Scan for the cell matching the given text and deliver its (X, Y) coordinate at center. 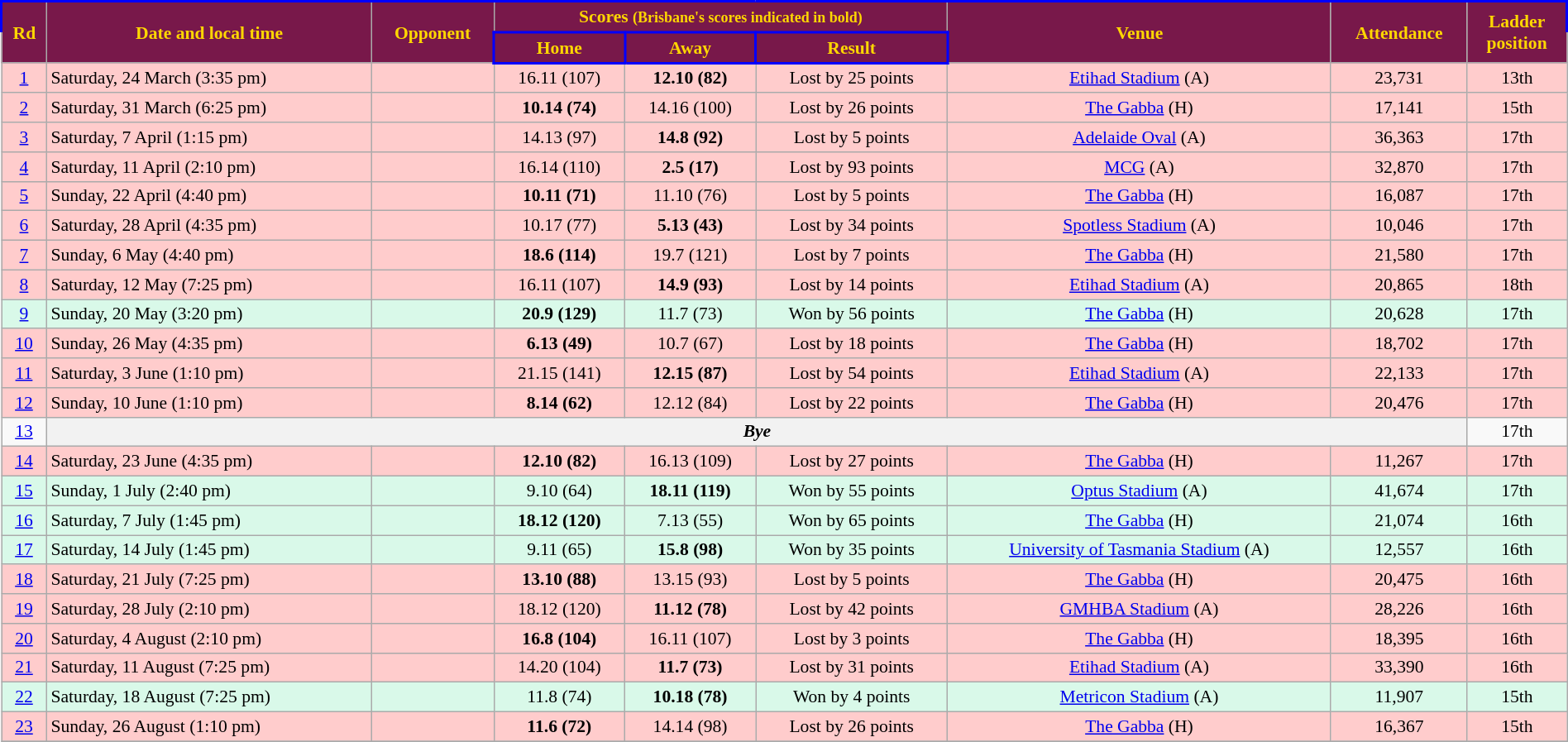
23,731 (1399, 78)
Saturday, 4 August (2:10 pm) (208, 639)
Won by 4 points (852, 697)
18.6 (114) (559, 256)
16.13 (109) (690, 462)
Scores (Brisbane's scores indicated in bold) (720, 17)
33,390 (1399, 668)
Lost by 18 points (852, 344)
1 (25, 78)
Lost by 14 points (852, 285)
Result (852, 48)
17 (25, 550)
21,580 (1399, 256)
Saturday, 12 May (7:25 pm) (208, 285)
21.15 (141) (559, 373)
Lost by 7 points (852, 256)
20,628 (1399, 314)
Adelaide Oval (A) (1140, 137)
Lost by 42 points (852, 609)
14.16 (100) (690, 108)
11.10 (76) (690, 196)
3 (25, 137)
16,367 (1399, 727)
Saturday, 21 July (7:25 pm) (208, 580)
Lost by 25 points (852, 78)
Lost by 93 points (852, 167)
8 (25, 285)
Sunday, 26 May (4:35 pm) (208, 344)
Lost by 22 points (852, 403)
5.13 (43) (690, 226)
15 (25, 491)
22 (25, 697)
20,865 (1399, 285)
8.14 (62) (559, 403)
11 (25, 373)
19 (25, 609)
14.14 (98) (690, 727)
Lost by 27 points (852, 462)
11,907 (1399, 697)
12.15 (87) (690, 373)
Saturday, 24 March (3:35 pm) (208, 78)
12,557 (1399, 550)
Metricon Stadium (A) (1140, 697)
10.11 (71) (559, 196)
Lost by 31 points (852, 668)
Venue (1140, 32)
6 (25, 226)
9 (25, 314)
21,074 (1399, 520)
36,363 (1399, 137)
14.20 (104) (559, 668)
14 (25, 462)
13.10 (88) (559, 580)
14.9 (93) (690, 285)
Rd (25, 32)
Away (690, 48)
Saturday, 7 July (1:45 pm) (208, 520)
Sunday, 1 July (2:40 pm) (208, 491)
Won by 56 points (852, 314)
Won by 35 points (852, 550)
Sunday, 10 June (1:10 pm) (208, 403)
17,141 (1399, 108)
Sunday, 20 May (3:20 pm) (208, 314)
23 (25, 727)
Date and local time (208, 32)
University of Tasmania Stadium (A) (1140, 550)
15.8 (98) (690, 550)
9.11 (65) (559, 550)
Sunday, 26 August (1:10 pm) (208, 727)
10,046 (1399, 226)
10.18 (78) (690, 697)
11.8 (74) (559, 697)
11.6 (72) (559, 727)
Sunday, 6 May (4:40 pm) (208, 256)
2.5 (17) (690, 167)
10.17 (77) (559, 226)
Lost by 34 points (852, 226)
12.12 (84) (690, 403)
Saturday, 23 June (4:35 pm) (208, 462)
Saturday, 31 March (6:25 pm) (208, 108)
41,674 (1399, 491)
5 (25, 196)
20,475 (1399, 580)
18 (25, 580)
16.8 (104) (559, 639)
13 (25, 432)
Home (559, 48)
7 (25, 256)
Won by 55 points (852, 491)
10 (25, 344)
Saturday, 3 June (1:10 pm) (208, 373)
10.14 (74) (559, 108)
14.13 (97) (559, 137)
Saturday, 14 July (1:45 pm) (208, 550)
13.15 (93) (690, 580)
19.7 (121) (690, 256)
20,476 (1399, 403)
Won by 65 points (852, 520)
Lost by 54 points (852, 373)
Sunday, 22 April (4:40 pm) (208, 196)
Spotless Stadium (A) (1140, 226)
18.11 (119) (690, 491)
2 (25, 108)
18,395 (1399, 639)
10.7 (67) (690, 344)
MCG (A) (1140, 167)
16 (25, 520)
14.8 (92) (690, 137)
GMHBA Stadium (A) (1140, 609)
9.10 (64) (559, 491)
20 (25, 639)
Saturday, 11 August (7:25 pm) (208, 668)
22,133 (1399, 373)
Optus Stadium (A) (1140, 491)
Saturday, 11 April (2:10 pm) (208, 167)
18,702 (1399, 344)
Opponent (433, 32)
Lost by 3 points (852, 639)
16,087 (1399, 196)
Bye (757, 432)
Attendance (1399, 32)
Saturday, 18 August (7:25 pm) (208, 697)
Saturday, 28 April (4:35 pm) (208, 226)
7.13 (55) (690, 520)
16.14 (110) (559, 167)
4 (25, 167)
12 (25, 403)
20.9 (129) (559, 314)
28,226 (1399, 609)
6.13 (49) (559, 344)
13th (1517, 78)
32,870 (1399, 167)
11,267 (1399, 462)
11.12 (78) (690, 609)
18th (1517, 285)
Saturday, 7 April (1:15 pm) (208, 137)
Saturday, 28 July (2:10 pm) (208, 609)
21 (25, 668)
Ladderposition (1517, 32)
